Provide the (x, y) coordinate of the cell's center where the given text is located.  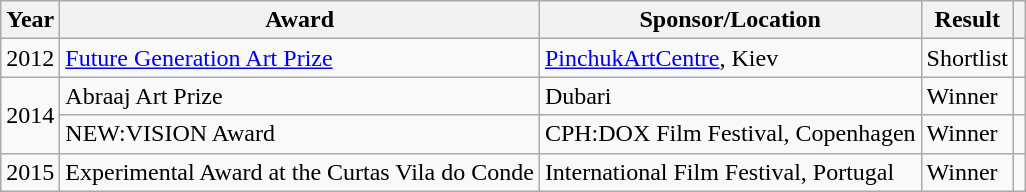
Year (30, 20)
Experimental Award at the Curtas Vila do Conde (300, 172)
International Film Festival, Portugal (730, 172)
Future Generation Art Prize (300, 58)
2014 (30, 115)
CPH:DOX Film Festival, Copenhagen (730, 134)
Award (300, 20)
Result (967, 20)
2012 (30, 58)
Abraaj Art Prize (300, 96)
2015 (30, 172)
Shortlist (967, 58)
Sponsor/Location (730, 20)
Dubari (730, 96)
NEW:VISION Award (300, 134)
PinchukArtCentre, Kiev (730, 58)
